Search for the cell housing the specified text and yield its [x, y] center coordinate. 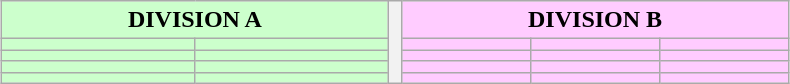
DIVISION B [595, 20]
DIVISION A [195, 20]
